For the text-containing cell, return its midpoint in [x, y] coordinate format. 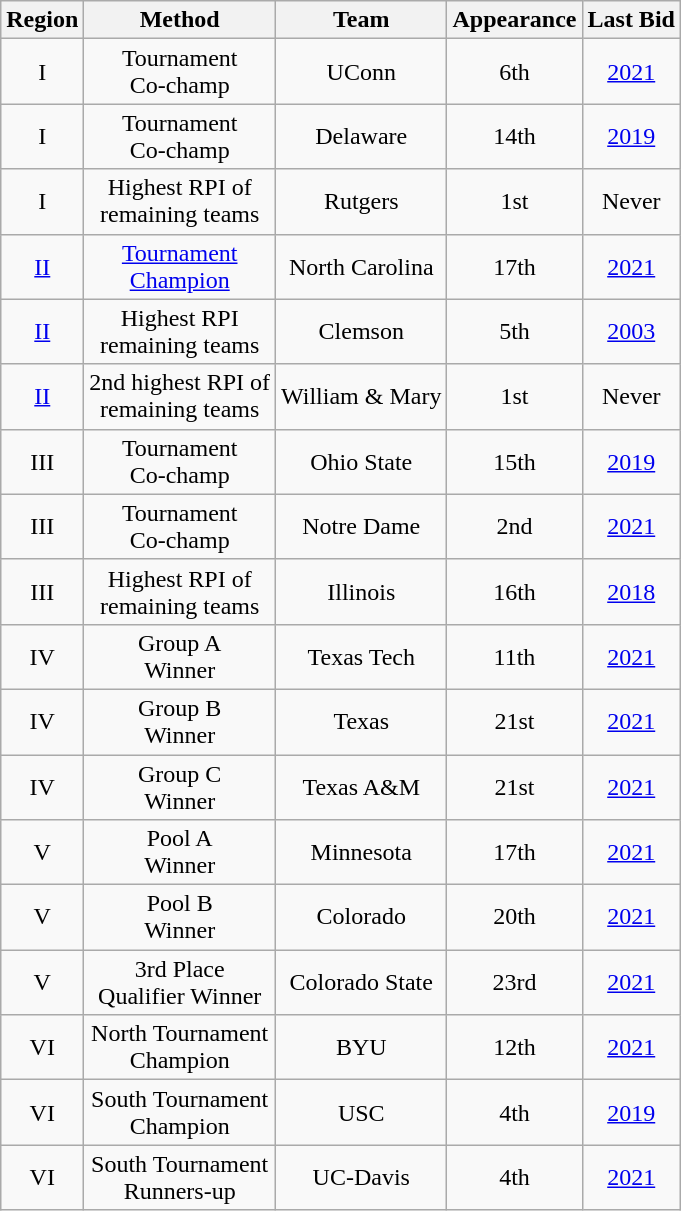
2018 [631, 592]
11th [514, 656]
Group CWinner [180, 786]
Colorado [362, 918]
Texas [362, 722]
BYU [362, 1048]
Region [42, 20]
3rd PlaceQualifier Winner [180, 982]
Texas Tech [362, 656]
North Carolina [362, 266]
Texas A&M [362, 786]
15th [514, 462]
Rutgers [362, 202]
20th [514, 918]
Team [362, 20]
5th [514, 332]
2nd highest RPI ofremaining teams [180, 396]
South TournamentRunners-up [180, 1178]
Illinois [362, 592]
2nd [514, 526]
Minnesota [362, 852]
Clemson [362, 332]
Pool AWinner [180, 852]
TournamentChampion [180, 266]
Pool BWinner [180, 918]
William & Mary [362, 396]
14th [514, 136]
2003 [631, 332]
6th [514, 72]
Last Bid [631, 20]
Appearance [514, 20]
Notre Dame [362, 526]
Group AWinner [180, 656]
Group BWinner [180, 722]
USC [362, 1112]
Colorado State [362, 982]
12th [514, 1048]
UC-Davis [362, 1178]
Method [180, 20]
North TournamentChampion [180, 1048]
16th [514, 592]
Highest RPI remaining teams [180, 332]
UConn [362, 72]
23rd [514, 982]
South TournamentChampion [180, 1112]
Delaware [362, 136]
Ohio State [362, 462]
